Extract the (x, y) coordinate from the center of the cell holding the provided text.  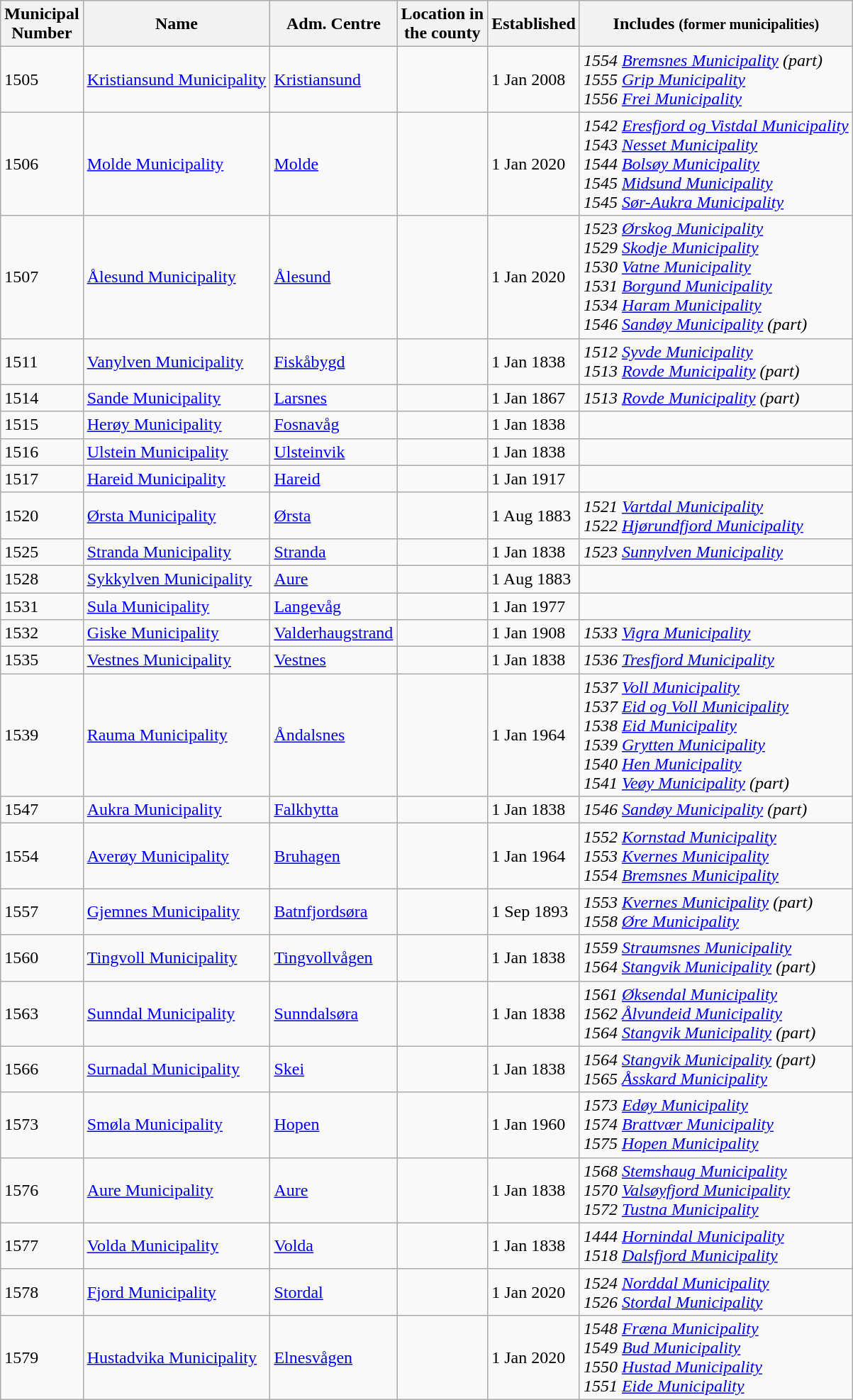
Bruhagen (333, 856)
Stranda Municipality (177, 552)
Larsnes (333, 398)
Tingvollvågen (333, 957)
1512 Syvde Municipality1513 Rovde Municipality (part) (716, 362)
Surnadal Municipality (177, 1070)
Langevåg (333, 606)
Smøla Municipality (177, 1125)
1577 (42, 1245)
1564 Stangvik Municipality (part)1565 Åsskard Municipality (716, 1070)
1568 Stemshaug Municipality1570 Valsøyfjord Municipality1572 Tustna Municipality (716, 1190)
1531 (42, 606)
Name (177, 24)
Sande Municipality (177, 398)
1535 (42, 660)
1520 (42, 515)
1 Jan 1977 (534, 606)
1546 Sandøy Municipality (part) (716, 810)
1516 (42, 452)
1547 (42, 810)
1524 Norddal Municipality1526 Stordal Municipality (716, 1292)
Fiskåbygd (333, 362)
Sunndal Municipality (177, 1013)
Averøy Municipality (177, 856)
Sula Municipality (177, 606)
1536 Tresfjord Municipality (716, 660)
1566 (42, 1070)
1 Jan 1960 (534, 1125)
1552 Kornstad Municipality1553 Kvernes Municipality1554 Bremsnes Municipality (716, 856)
1525 (42, 552)
1514 (42, 398)
1578 (42, 1292)
1579 (42, 1357)
Rauma Municipality (177, 735)
Volda Municipality (177, 1245)
1513 Rovde Municipality (part) (716, 398)
Ørsta Municipality (177, 515)
1573 (42, 1125)
1 Jan 1917 (534, 479)
Giske Municipality (177, 633)
Location inthe county (442, 24)
1532 (42, 633)
1548 Fræna Municipality1549 Bud Municipality1550 Hustad Municipality1551 Eide Municipality (716, 1357)
Kristiansund (333, 79)
1563 (42, 1013)
1573 Edøy Municipality1574 Brattvær Municipality1575 Hopen Municipality (716, 1125)
Sunndalsøra (333, 1013)
Ålesund Municipality (177, 277)
Falkhytta (333, 810)
1537 Voll Municipality1537 Eid og Voll Municipality1538 Eid Municipality1539 Grytten Municipality1540 Hen Municipality1541 Veøy Municipality (part) (716, 735)
Molde Municipality (177, 164)
Includes (former municipalities) (716, 24)
Aure Municipality (177, 1190)
Volda (333, 1245)
Vanylven Municipality (177, 362)
Tingvoll Municipality (177, 957)
1506 (42, 164)
1 Jan 1867 (534, 398)
Vestnes Municipality (177, 660)
1 Jan 2008 (534, 79)
Ålesund (333, 277)
Hareid (333, 479)
1517 (42, 479)
1 Sep 1893 (534, 912)
Aukra Municipality (177, 810)
1576 (42, 1190)
1 Jan 1908 (534, 633)
1533 Vigra Municipality (716, 633)
Gjemnes Municipality (177, 912)
1542 Eresfjord og Vistdal Municipality1543 Nesset Municipality1544 Bolsøy Municipality1545 Midsund Municipality1545 Sør-Aukra Municipality (716, 164)
Hustadvika Municipality (177, 1357)
1560 (42, 957)
Batnfjordsøra (333, 912)
Kristiansund Municipality (177, 79)
1539 (42, 735)
1561 Øksendal Municipality1562 Ålvundeid Municipality1564 Stangvik Municipality (part) (716, 1013)
Fosnavåg (333, 425)
Molde (333, 164)
Ulsteinvik (333, 452)
1554 Bremsnes Municipality (part)1555 Grip Municipality1556 Frei Municipality (716, 79)
Elnesvågen (333, 1357)
Åndalsnes (333, 735)
1559 Straumsnes Municipality1564 Stangvik Municipality (part) (716, 957)
Ulstein Municipality (177, 452)
1511 (42, 362)
Hopen (333, 1125)
Ørsta (333, 515)
Sykkylven Municipality (177, 579)
1507 (42, 277)
1528 (42, 579)
1521 Vartdal Municipality1522 Hjørundfjord Municipality (716, 515)
1553 Kvernes Municipality (part)1558 Øre Municipality (716, 912)
MunicipalNumber (42, 24)
Stranda (333, 552)
Herøy Municipality (177, 425)
Established (534, 24)
1523 Sunnylven Municipality (716, 552)
1505 (42, 79)
Vestnes (333, 660)
Valderhaugstrand (333, 633)
Hareid Municipality (177, 479)
1557 (42, 912)
Fjord Municipality (177, 1292)
1554 (42, 856)
Skei (333, 1070)
Adm. Centre (333, 24)
Stordal (333, 1292)
1515 (42, 425)
1444 Hornindal Municipality1518 Dalsfjord Municipality (716, 1245)
